Determine the (x, y) coordinate at the center of the cell enclosing the given text.  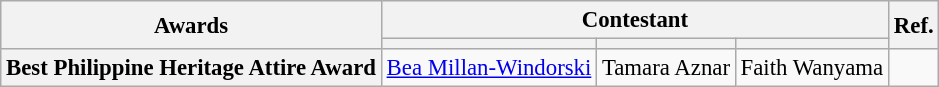
Faith Wanyama (812, 68)
Awards (192, 25)
Contestant (634, 20)
Best Philippine Heritage Attire Award (192, 68)
Ref. (914, 25)
Tamara Aznar (666, 68)
Bea Millan-Windorski (488, 68)
